Pinpoint the cell where the given text exists, returning its [x, y] midpoint coordinate. 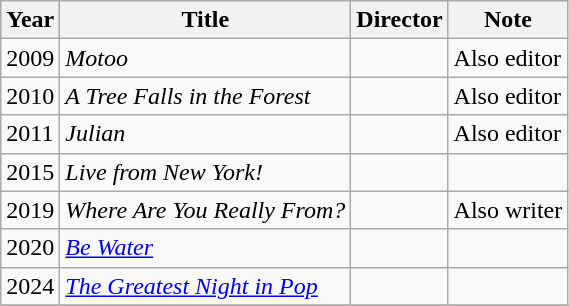
Year [30, 20]
Director [400, 20]
Julian [206, 134]
2015 [30, 172]
2024 [30, 286]
Live from New York! [206, 172]
Note [508, 20]
The Greatest Night in Pop [206, 286]
2009 [30, 58]
Motoo [206, 58]
2011 [30, 134]
A Tree Falls in the Forest [206, 96]
Also writer [508, 210]
Where Are You Really From? [206, 210]
2019 [30, 210]
2020 [30, 248]
Title [206, 20]
2010 [30, 96]
Be Water [206, 248]
